Search for the cell housing the specified text and yield its (x, y) center coordinate. 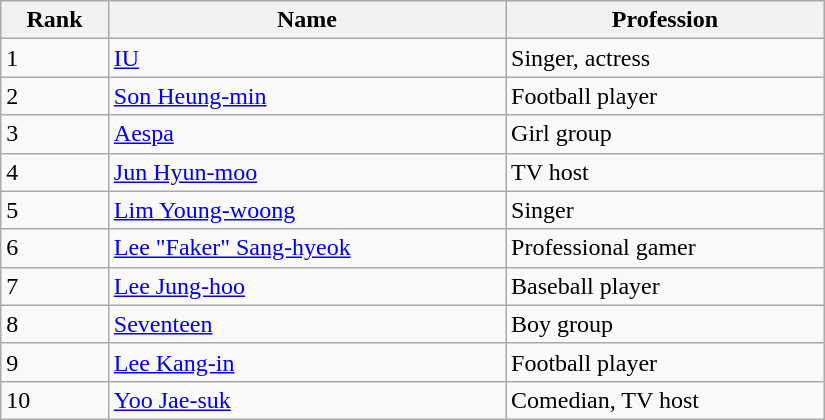
TV host (666, 172)
Professional gamer (666, 248)
Singer (666, 210)
8 (55, 324)
3 (55, 134)
Baseball player (666, 286)
2 (55, 96)
Lee Jung-hoo (306, 286)
Yoo Jae-suk (306, 400)
Rank (55, 20)
Jun Hyun-moo (306, 172)
Singer, actress (666, 58)
5 (55, 210)
10 (55, 400)
4 (55, 172)
Girl group (666, 134)
Profession (666, 20)
Boy group (666, 324)
IU (306, 58)
Lim Young-woong (306, 210)
Name (306, 20)
Lee "Faker" Sang-hyeok (306, 248)
Aespa (306, 134)
1 (55, 58)
7 (55, 286)
Comedian, TV host (666, 400)
Lee Kang-in (306, 362)
6 (55, 248)
Son Heung-min (306, 96)
9 (55, 362)
Seventeen (306, 324)
